Determine the (x, y) coordinate at the center of the cell enclosing the given text.  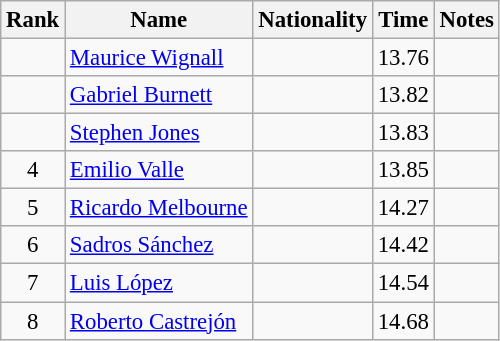
7 (33, 283)
Rank (33, 20)
Name (159, 20)
Maurice Wignall (159, 58)
Notes (466, 20)
Stephen Jones (159, 133)
Emilio Valle (159, 170)
14.42 (403, 245)
Ricardo Melbourne (159, 208)
14.54 (403, 283)
13.83 (403, 133)
13.82 (403, 95)
Luis López (159, 283)
13.76 (403, 58)
Roberto Castrejón (159, 321)
14.68 (403, 321)
Sadros Sánchez (159, 245)
5 (33, 208)
14.27 (403, 208)
Gabriel Burnett (159, 95)
6 (33, 245)
4 (33, 170)
13.85 (403, 170)
Time (403, 20)
Nationality (312, 20)
8 (33, 321)
